Return [X, Y] of the center of cell containing provided text 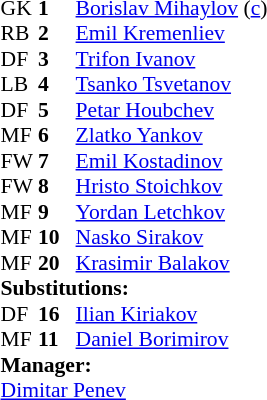
5 [57, 110]
11 [57, 339]
4 [57, 85]
10 [57, 237]
3 [57, 59]
9 [57, 212]
7 [57, 161]
6 [57, 135]
RB [20, 33]
LB [20, 85]
16 [57, 314]
20 [57, 263]
2 [57, 33]
8 [57, 187]
